Identify which cell holds the provided text, then report its [x, y] central coordinate. 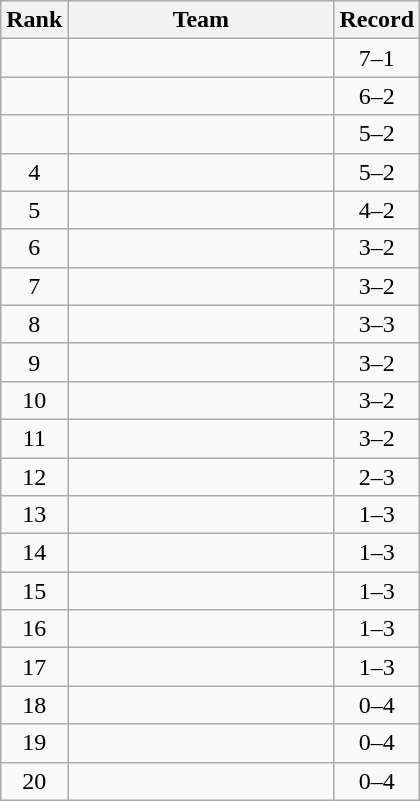
7–1 [377, 58]
Record [377, 20]
15 [34, 591]
18 [34, 705]
3–3 [377, 324]
5 [34, 210]
6–2 [377, 96]
10 [34, 400]
17 [34, 667]
12 [34, 477]
20 [34, 781]
2–3 [377, 477]
7 [34, 286]
Team [201, 20]
4–2 [377, 210]
8 [34, 324]
14 [34, 553]
13 [34, 515]
6 [34, 248]
4 [34, 172]
16 [34, 629]
19 [34, 743]
11 [34, 438]
Rank [34, 20]
9 [34, 362]
